Find where the given text appears and provide that cell's center as [x, y] coordinate. 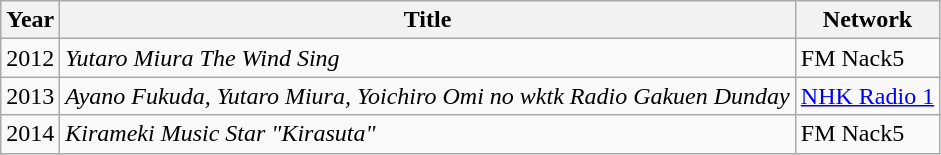
Title [428, 20]
2012 [30, 58]
Network [867, 20]
2013 [30, 96]
Yutaro Miura The Wind Sing [428, 58]
Ayano Fukuda, Yutaro Miura, Yoichiro Omi no wktk Radio Gakuen Dunday [428, 96]
Year [30, 20]
NHK Radio 1 [867, 96]
2014 [30, 134]
Kirameki Music Star "Kirasuta" [428, 134]
